Find where the given text appears and provide that cell's center as [X, Y] coordinate. 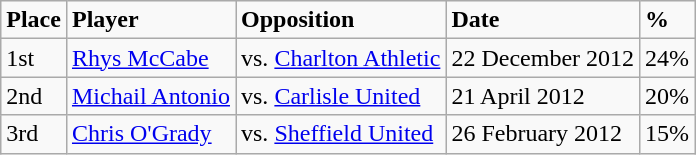
vs. Carlisle United [341, 96]
vs. Charlton Athletic [341, 58]
Chris O'Grady [150, 134]
Player [150, 20]
Date [543, 20]
26 February 2012 [543, 134]
1st [34, 58]
vs. Sheffield United [341, 134]
15% [668, 134]
Michail Antonio [150, 96]
2nd [34, 96]
22 December 2012 [543, 58]
21 April 2012 [543, 96]
20% [668, 96]
3rd [34, 134]
Place [34, 20]
Opposition [341, 20]
24% [668, 58]
% [668, 20]
Rhys McCabe [150, 58]
